Return [x, y] of the center of cell containing provided text 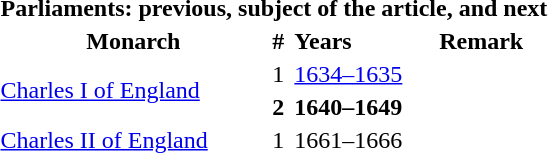
# [280, 41]
1634–1635 [364, 74]
Years [364, 41]
2 [280, 107]
1 [280, 74]
1640–1649 [364, 107]
